Output the (X, Y) coordinate of the center of the cell containing the given text.  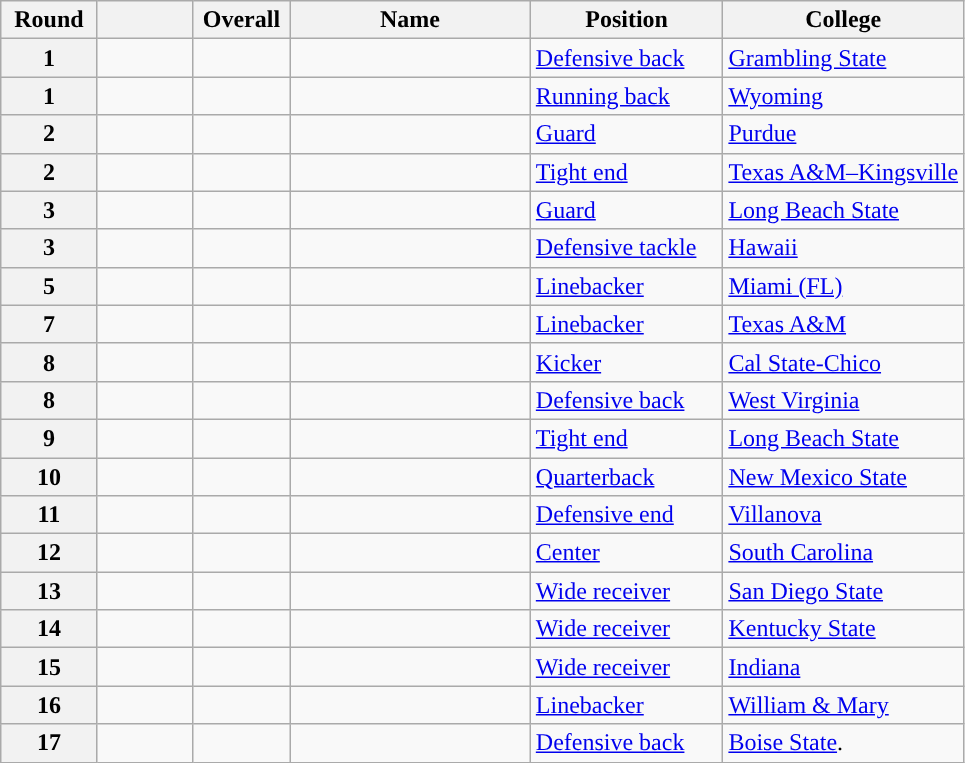
Miami (FL) (844, 286)
Purdue (844, 134)
11 (49, 515)
15 (49, 667)
New Mexico State (844, 477)
Overall (241, 20)
William & Mary (844, 705)
College (844, 20)
12 (49, 553)
Boise State. (844, 743)
Villanova (844, 515)
South Carolina (844, 553)
Texas A&M–Kingsville (844, 172)
Defensive tackle (626, 248)
10 (49, 477)
Quarterback (626, 477)
Name (410, 20)
Wyoming (844, 96)
Indiana (844, 667)
Position (626, 20)
Round (49, 20)
West Virginia (844, 400)
7 (49, 324)
Grambling State (844, 58)
San Diego State (844, 591)
17 (49, 743)
Cal State-Chico (844, 362)
Center (626, 553)
5 (49, 286)
9 (49, 438)
14 (49, 629)
Kentucky State (844, 629)
Kicker (626, 362)
16 (49, 705)
Defensive end (626, 515)
Running back (626, 96)
13 (49, 591)
Texas A&M (844, 324)
Hawaii (844, 248)
